Scan for the cell matching the given text and deliver its [X, Y] coordinate at center. 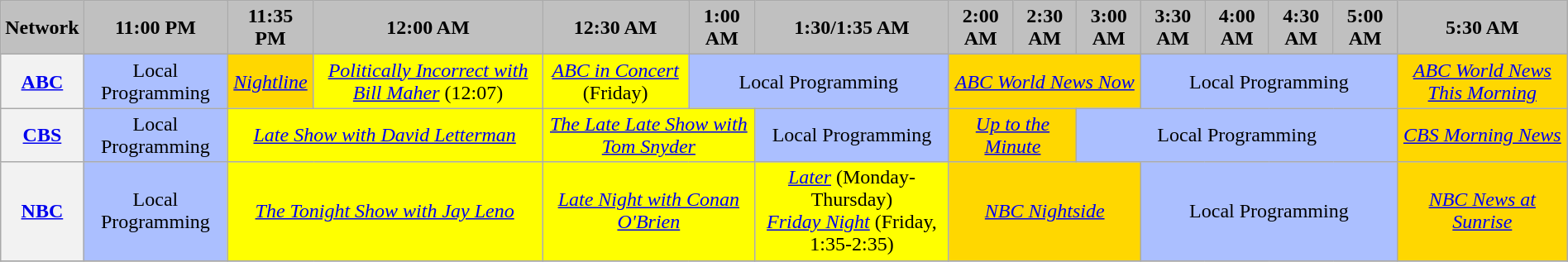
ABC [42, 81]
Up to the Minute [1012, 136]
11:00 PM [155, 28]
4:30 AM [1300, 28]
2:30 AM [1044, 28]
3:30 AM [1173, 28]
ABC in Concert (Friday) [615, 81]
NBC News at Sunrise [1482, 212]
12:30 AM [615, 28]
CBS Morning News [1482, 136]
3:00 AM [1108, 28]
Network [42, 28]
Late Show with David Letterman [385, 136]
Late Night with Conan O'Brien [648, 212]
ABC World News This Morning [1482, 81]
CBS [42, 136]
5:30 AM [1482, 28]
NBC Nightside [1045, 212]
The Tonight Show with Jay Leno [385, 212]
1:30/1:35 AM [852, 28]
5:00 AM [1365, 28]
1:00 AM [722, 28]
Nightline [271, 81]
NBC [42, 212]
12:00 AM [428, 28]
ABC World News Now [1045, 81]
4:00 AM [1237, 28]
Politically Incorrect with Bill Maher (12:07) [428, 81]
Later (Monday-Thursday) Friday Night (Friday, 1:35-2:35) [852, 212]
2:00 AM [981, 28]
11:35 PM [271, 28]
The Late Late Show with Tom Snyder [648, 136]
